For the text-containing cell, return its midpoint in [x, y] coordinate format. 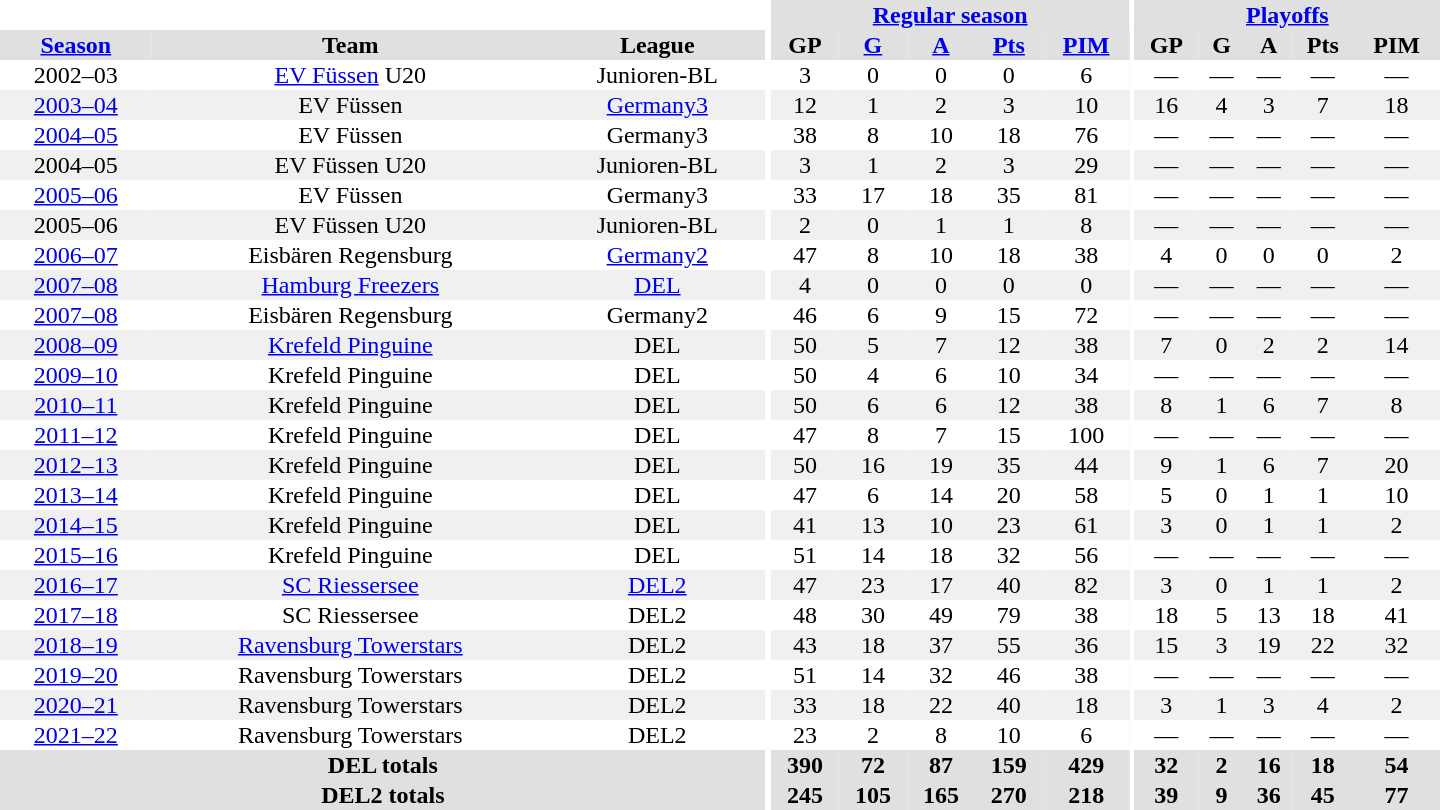
2010–11 [76, 405]
58 [1086, 495]
37 [941, 645]
44 [1086, 465]
2021–22 [76, 735]
30 [873, 615]
2020–21 [76, 705]
218 [1086, 795]
100 [1086, 435]
39 [1166, 795]
2018–19 [76, 645]
245 [805, 795]
2019–20 [76, 675]
77 [1396, 795]
Playoffs [1288, 15]
2009–10 [76, 375]
Season [76, 45]
48 [805, 615]
61 [1086, 525]
43 [805, 645]
2006–07 [76, 255]
2011–12 [76, 435]
49 [941, 615]
DEL totals [383, 765]
82 [1086, 585]
56 [1086, 555]
45 [1322, 795]
76 [1086, 135]
79 [1009, 615]
DEL2 totals [383, 795]
2003–04 [76, 105]
Regular season [950, 15]
Team [350, 45]
165 [941, 795]
81 [1086, 195]
429 [1086, 765]
2002–03 [76, 75]
55 [1009, 645]
87 [941, 765]
390 [805, 765]
34 [1086, 375]
2015–16 [76, 555]
2012–13 [76, 465]
League [658, 45]
2013–14 [76, 495]
54 [1396, 765]
105 [873, 795]
159 [1009, 765]
270 [1009, 795]
2017–18 [76, 615]
Hamburg Freezers [350, 285]
2008–09 [76, 345]
2014–15 [76, 525]
2016–17 [76, 585]
29 [1086, 165]
